Extract the [x, y] coordinate from the center of the cell holding the provided text.  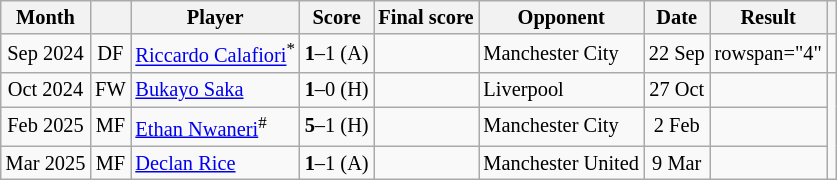
DF [110, 54]
Bukayo Saka [214, 90]
rowspan="4" [768, 54]
Result [768, 17]
Final score [426, 17]
Score [337, 17]
Month [46, 17]
1–0 (H) [337, 90]
Declan Rice [214, 163]
Mar 2025 [46, 163]
5–1 (H) [337, 126]
Date [677, 17]
Ethan Nwaneri# [214, 126]
Sep 2024 [46, 54]
27 Oct [677, 90]
2 Feb [677, 126]
FW [110, 90]
Opponent [560, 17]
Player [214, 17]
Liverpool [560, 90]
22 Sep [677, 54]
Manchester United [560, 163]
Feb 2025 [46, 126]
Oct 2024 [46, 90]
9 Mar [677, 163]
Riccardo Calafiori* [214, 54]
